Identify which cell holds the provided text, then report its (X, Y) central coordinate. 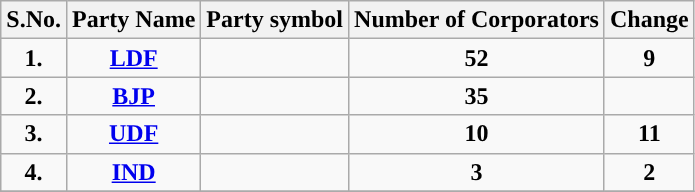
1. (34, 58)
2 (649, 172)
Party symbol (275, 20)
10 (477, 134)
BJP (133, 96)
4. (34, 172)
Number of Corporators (477, 20)
S.No. (34, 20)
3. (34, 134)
9 (649, 58)
UDF (133, 134)
IND (133, 172)
52 (477, 58)
11 (649, 134)
Change (649, 20)
2. (34, 96)
LDF (133, 58)
3 (477, 172)
35 (477, 96)
Party Name (133, 20)
